Search for the cell housing the specified text and yield its [x, y] center coordinate. 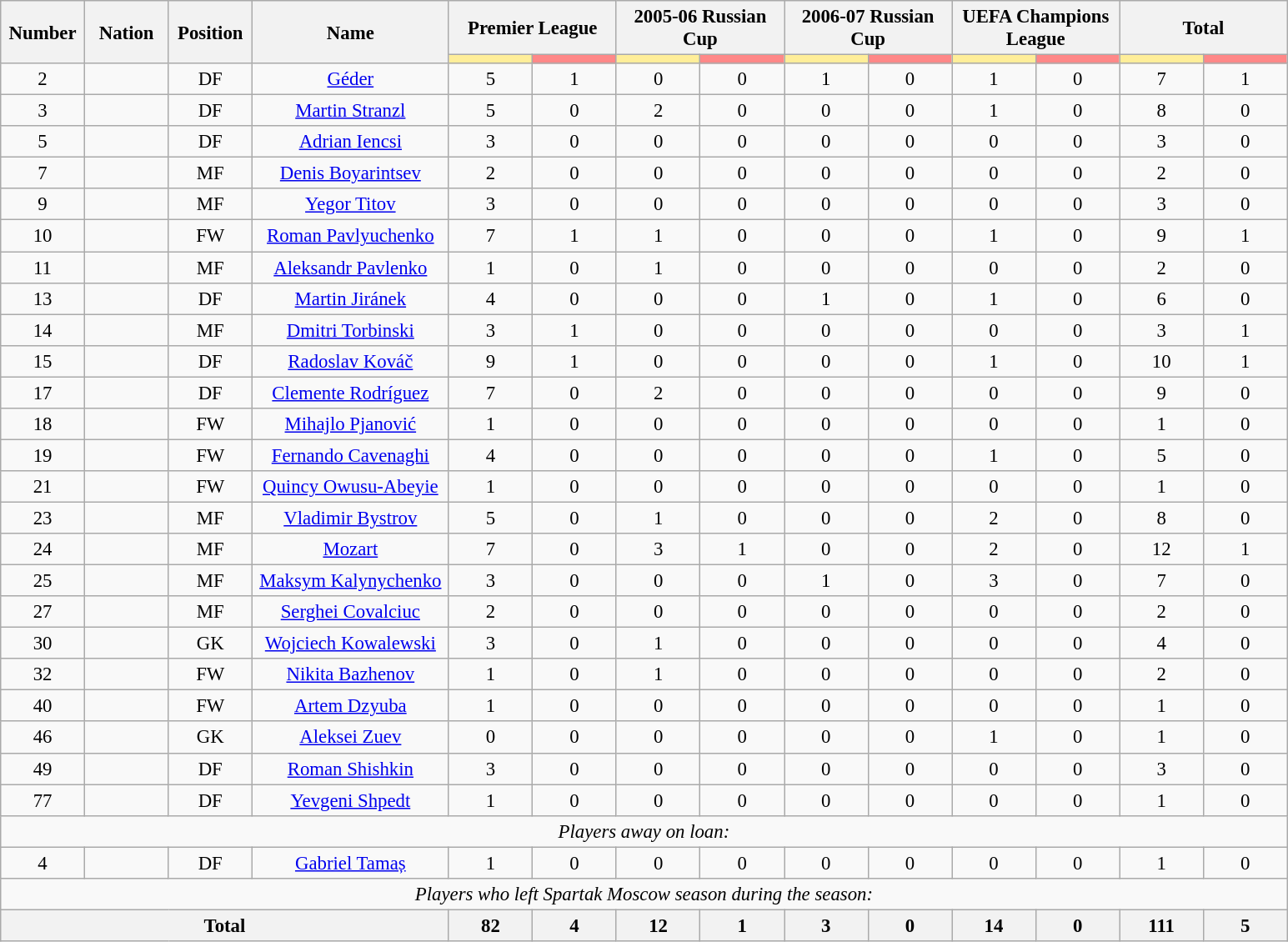
Fernando Cavenaghi [351, 455]
49 [43, 769]
Yevgeni Shpedt [351, 800]
30 [43, 644]
Mihajlo Pjanović [351, 424]
18 [43, 424]
17 [43, 393]
19 [43, 455]
15 [43, 361]
Martin Jiránek [351, 298]
82 [490, 925]
Nation [127, 32]
23 [43, 518]
Maksym Kalynychenko [351, 581]
Name [351, 32]
Position [210, 32]
Number [43, 32]
Vladimir Bystrov [351, 518]
11 [43, 268]
Gabriel Tamaș [351, 863]
25 [43, 581]
Roman Shishkin [351, 769]
Yegor Titov [351, 204]
77 [43, 800]
UEFA Champions League [1035, 28]
6 [1162, 298]
2006-07 Russian Cup [867, 28]
Wojciech Kowalewski [351, 644]
Géder [351, 79]
Mozart [351, 549]
Denis Boyarintsev [351, 173]
Premier League [532, 28]
Players who left Spartak Moscow season during the season: [644, 894]
Quincy Owusu-Abeyie [351, 487]
Clemente Rodríguez [351, 393]
21 [43, 487]
Martin Stranzl [351, 111]
Adrian Iencsi [351, 142]
13 [43, 298]
27 [43, 612]
Aleksandr Pavlenko [351, 268]
Players away on loan: [644, 831]
Serghei Covalciuc [351, 612]
32 [43, 674]
24 [43, 549]
46 [43, 738]
Radoslav Kováč [351, 361]
Dmitri Torbinski [351, 330]
Artem Dzyuba [351, 706]
Nikita Bazhenov [351, 674]
40 [43, 706]
Roman Pavlyuchenko [351, 236]
Aleksei Zuev [351, 738]
111 [1162, 925]
2005-06 Russian Cup [700, 28]
